Detect which cell encompasses the target text, then output its (X, Y) center coordinate. 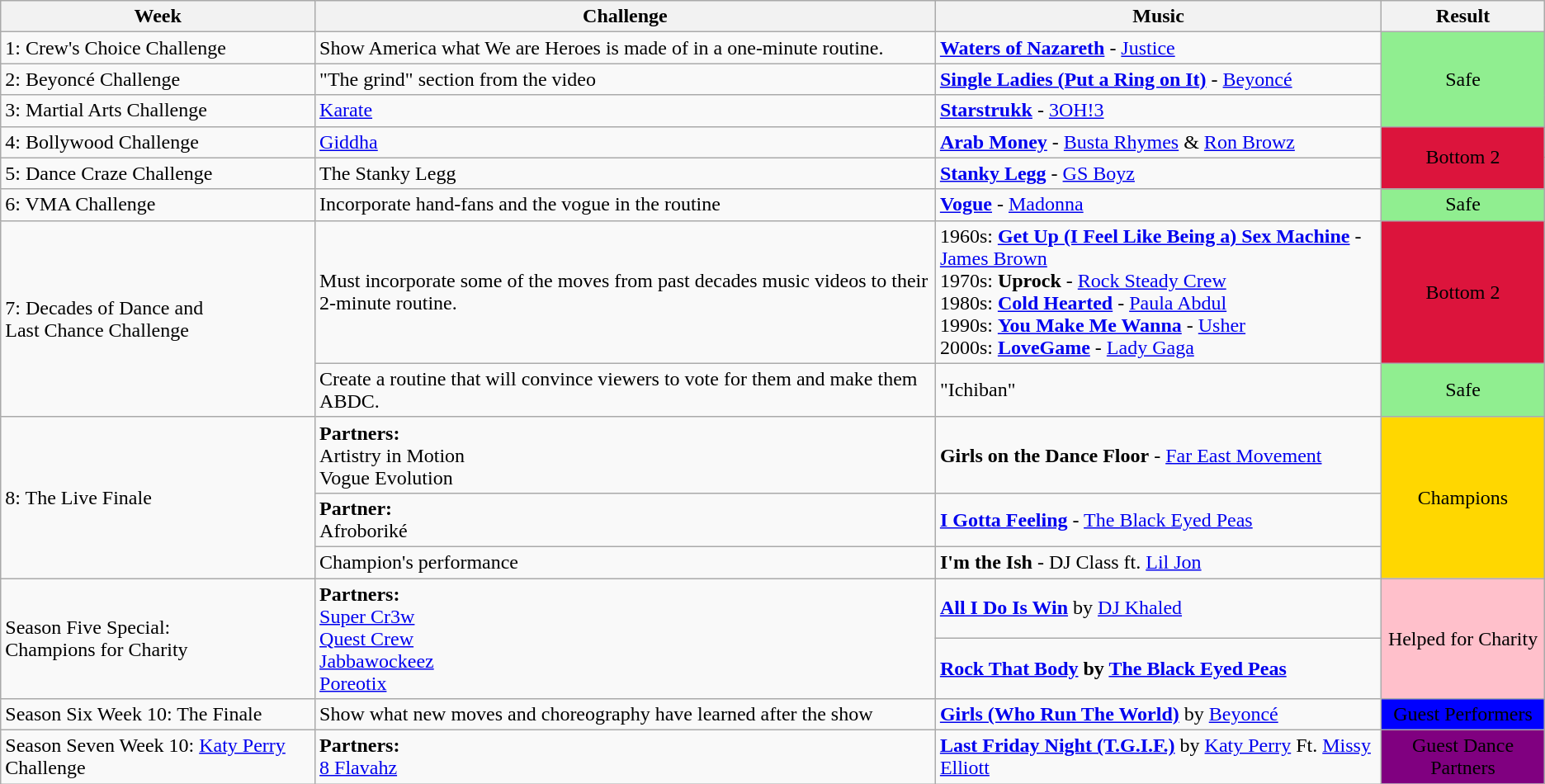
Challenge (626, 17)
7: Decades of Dance andLast Chance Challenge (158, 319)
6: VMA Challenge (158, 205)
Partners:Super Cr3wQuest CrewJabbawockeezPoreotix (626, 638)
Incorporate hand-fans and the vogue in the routine (626, 205)
Girls on the Dance Floor - Far East Movement (1158, 455)
Stanky Legg - GS Boyz (1158, 173)
Week (158, 17)
Champions (1462, 497)
Girls (Who Run The World) by Beyoncé (1158, 715)
Partners:8 Flavahz (626, 758)
Rock That Body by The Black Eyed Peas (1158, 668)
Music (1158, 17)
Partners:Artistry in MotionVogue Evolution (626, 455)
Season Six Week 10: The Finale (158, 715)
All I Do Is Win by DJ Khaled (1158, 607)
Karate (626, 111)
Giddha (626, 142)
I Gotta Feeling - The Black Eyed Peas (1158, 520)
Guest Dance Partners (1462, 758)
Result (1462, 17)
Champion's performance (626, 562)
Last Friday Night (T.G.I.F.) by Katy Perry Ft. Missy Elliott (1158, 758)
Single Ladies (Put a Ring on It) - Beyoncé (1158, 79)
Guest Performers (1462, 715)
Partner:Afroboriké (626, 520)
Waters of Nazareth - Justice (1158, 48)
2: Beyoncé Challenge (158, 79)
Vogue - Madonna (1158, 205)
Arab Money - Busta Rhymes & Ron Browz (1158, 142)
I'm the Ish - DJ Class ft. Lil Jon (1158, 562)
Must incorporate some of the moves from past decades music videos to their 2-minute routine. (626, 292)
The Stanky Legg (626, 173)
Helped for Charity (1462, 638)
4: Bollywood Challenge (158, 142)
Season Seven Week 10: Katy Perry Challenge (158, 758)
Show America what We are Heroes is made of in a one-minute routine. (626, 48)
"Ichiban" (1158, 390)
Show what new moves and choreography have learned after the show (626, 715)
Create a routine that will convince viewers to vote for them and make them ABDC. (626, 390)
1: Crew's Choice Challenge (158, 48)
5: Dance Craze Challenge (158, 173)
8: The Live Finale (158, 497)
Starstrukk - 3OH!3 (1158, 111)
"The grind" section from the video (626, 79)
3: Martial Arts Challenge (158, 111)
Season Five Special:Champions for Charity (158, 638)
